Return the (X, Y) coordinate for the center point of the cell that contains the specified text.  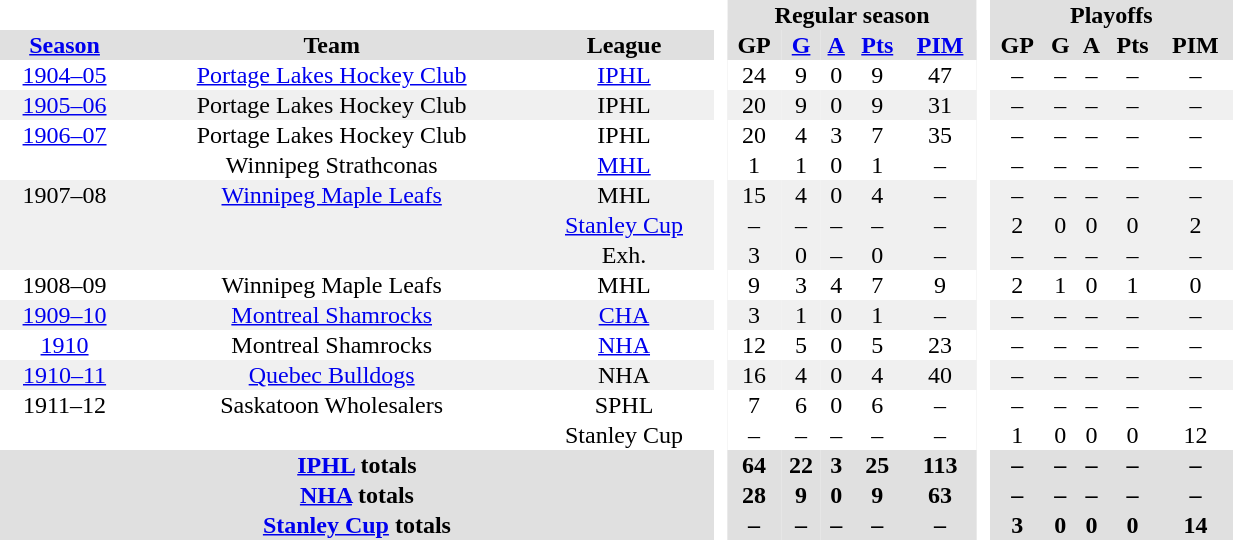
1910 (64, 345)
1906–07 (64, 135)
1905–06 (64, 105)
47 (940, 75)
SPHL (624, 405)
League (624, 45)
1908–09 (64, 285)
1909–10 (64, 315)
Quebec Bulldogs (332, 375)
35 (940, 135)
Season (64, 45)
CHA (624, 315)
113 (940, 465)
64 (754, 465)
1911–12 (64, 405)
1910–11 (64, 375)
Stanley Cup totals (357, 525)
Winnipeg Strathconas (332, 165)
28 (754, 495)
Exh. (624, 255)
31 (940, 105)
63 (940, 495)
40 (940, 375)
Saskatoon Wholesalers (332, 405)
NHA totals (357, 495)
Team (332, 45)
22 (801, 465)
Playoffs (1111, 15)
1907–08 (64, 195)
15 (754, 195)
14 (1195, 525)
24 (754, 75)
16 (754, 375)
Regular season (852, 15)
23 (940, 345)
25 (877, 465)
IPHL totals (357, 465)
1904–05 (64, 75)
